Return the [x, y] coordinate for the center point of the cell that contains the specified text.  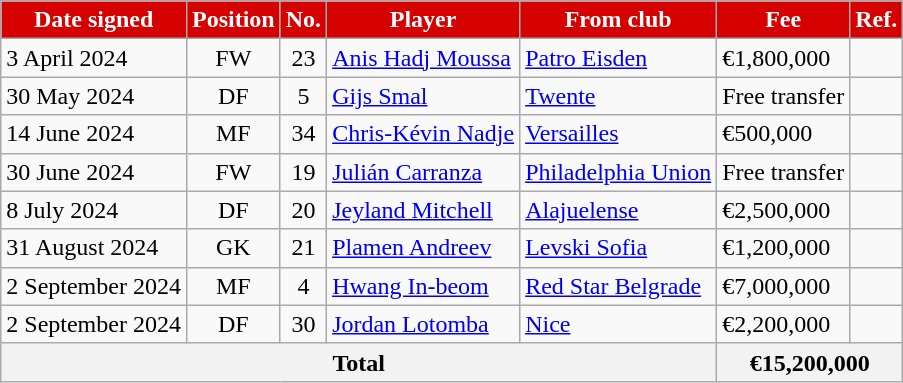
Position [233, 20]
Julián Carranza [424, 172]
Alajuelense [618, 210]
30 June 2024 [94, 172]
€500,000 [784, 134]
Jeyland Mitchell [424, 210]
Ref. [876, 20]
30 [303, 324]
14 June 2024 [94, 134]
€1,200,000 [784, 248]
8 July 2024 [94, 210]
Jordan Lotomba [424, 324]
21 [303, 248]
Levski Sofia [618, 248]
5 [303, 96]
Plamen Andreev [424, 248]
€15,200,000 [810, 362]
23 [303, 58]
4 [303, 286]
Chris-Kévin Nadje [424, 134]
Fee [784, 20]
19 [303, 172]
Total [359, 362]
Player [424, 20]
Patro Eisden [618, 58]
Anis Hadj Moussa [424, 58]
3 April 2024 [94, 58]
Red Star Belgrade [618, 286]
GK [233, 248]
No. [303, 20]
30 May 2024 [94, 96]
€2,500,000 [784, 210]
31 August 2024 [94, 248]
€1,800,000 [784, 58]
€7,000,000 [784, 286]
20 [303, 210]
Gijs Smal [424, 96]
Versailles [618, 134]
Twente [618, 96]
Hwang In-beom [424, 286]
34 [303, 134]
Nice [618, 324]
Philadelphia Union [618, 172]
Date signed [94, 20]
€2,200,000 [784, 324]
From club [618, 20]
